Scan for the cell matching the given text and deliver its [X, Y] coordinate at center. 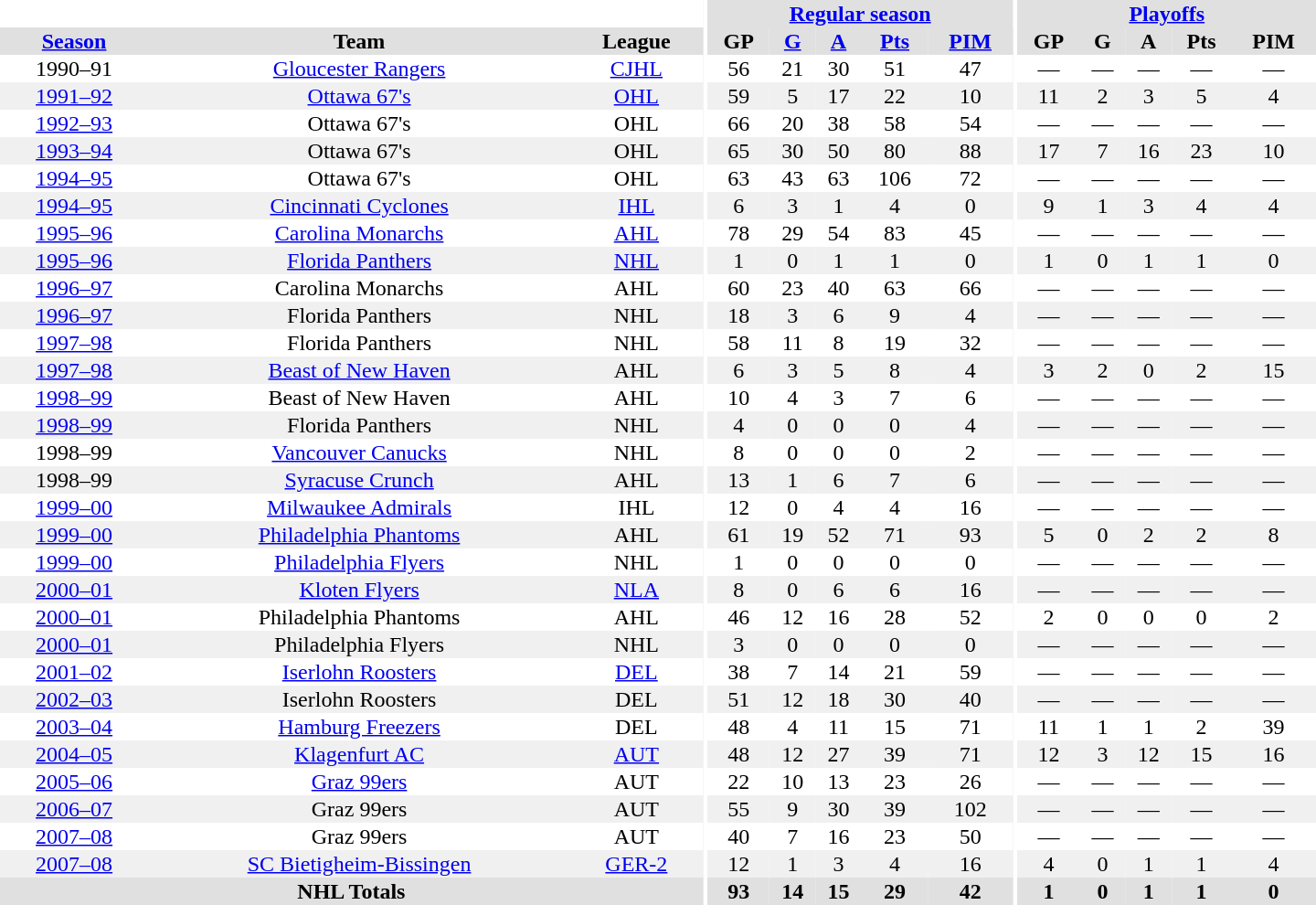
47 [971, 69]
80 [896, 151]
Team [359, 41]
88 [971, 151]
NHL Totals [351, 891]
Gloucester Rangers [359, 69]
Playoffs [1167, 14]
1993–94 [74, 151]
NLA [636, 590]
106 [896, 178]
1992–93 [74, 123]
55 [738, 809]
27 [838, 754]
46 [738, 617]
Cincinnati Cyclones [359, 206]
56 [738, 69]
2005–06 [74, 782]
83 [896, 233]
1991–92 [74, 96]
72 [971, 178]
Syracuse Crunch [359, 480]
2004–05 [74, 754]
28 [896, 617]
2001–02 [74, 672]
65 [738, 151]
League [636, 41]
2003–04 [74, 727]
GER-2 [636, 864]
Hamburg Freezers [359, 727]
Klagenfurt AC [359, 754]
26 [971, 782]
Regular season [860, 14]
61 [738, 535]
32 [971, 343]
2006–07 [74, 809]
Milwaukee Admirals [359, 507]
20 [792, 123]
Kloten Flyers [359, 590]
45 [971, 233]
60 [738, 288]
42 [971, 891]
Vancouver Canucks [359, 452]
CJHL [636, 69]
SC Bietigheim-Bissingen [359, 864]
102 [971, 809]
1990–91 [74, 69]
Season [74, 41]
78 [738, 233]
2002–03 [74, 699]
43 [792, 178]
